Locate the cell with the specified text and output its (x, y) center coordinate. 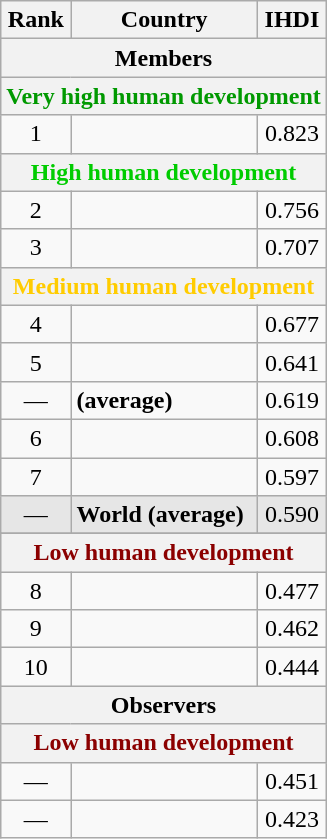
Very high human development (164, 96)
5 (36, 362)
0.451 (292, 781)
0.677 (292, 324)
6 (36, 438)
0.823 (292, 134)
3 (36, 248)
4 (36, 324)
Country (164, 20)
1 (36, 134)
0.590 (292, 515)
0.619 (292, 400)
0.597 (292, 477)
10 (36, 667)
9 (36, 629)
IHDI (292, 20)
0.423 (292, 819)
0.608 (292, 438)
0.462 (292, 629)
Medium human development (164, 286)
Observers (164, 705)
(average) (164, 400)
Members (164, 58)
0.707 (292, 248)
0.641 (292, 362)
0.444 (292, 667)
World (average) (164, 515)
7 (36, 477)
Rank (36, 20)
0.477 (292, 591)
0.756 (292, 210)
8 (36, 591)
2 (36, 210)
High human development (164, 172)
